Locate the cell with the specified text and output its [x, y] center coordinate. 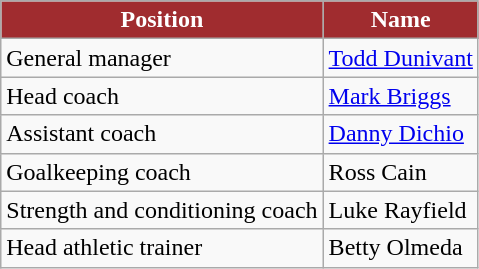
Name [400, 20]
Position [162, 20]
Danny Dichio [400, 134]
Betty Olmeda [400, 248]
Todd Dunivant [400, 58]
Ross Cain [400, 172]
Luke Rayfield [400, 210]
Strength and conditioning coach [162, 210]
General manager [162, 58]
Head athletic trainer [162, 248]
Goalkeeping coach [162, 172]
Assistant coach [162, 134]
Head coach [162, 96]
Mark Briggs [400, 96]
